For the text-containing cell, return its midpoint in (X, Y) coordinate format. 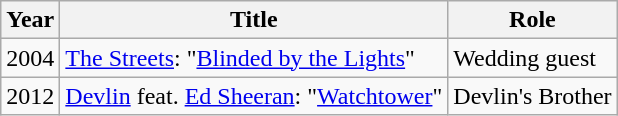
Wedding guest (532, 58)
2012 (30, 96)
Title (254, 20)
Devlin feat. Ed Sheeran: "Watchtower" (254, 96)
2004 (30, 58)
The Streets: "Blinded by the Lights" (254, 58)
Year (30, 20)
Role (532, 20)
Devlin's Brother (532, 96)
